Return [x, y] of the center of cell containing provided text 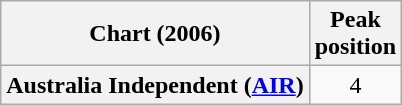
Chart (2006) [155, 34]
Australia Independent (AIR) [155, 85]
4 [355, 85]
Peakposition [355, 34]
